Identify which cell holds the provided text, then report its (x, y) central coordinate. 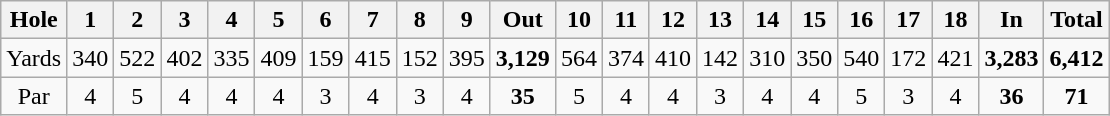
410 (672, 58)
15 (814, 20)
Hole (34, 20)
35 (522, 96)
36 (1012, 96)
142 (720, 58)
374 (626, 58)
409 (278, 58)
522 (138, 58)
2 (138, 20)
In (1012, 20)
16 (862, 20)
172 (908, 58)
71 (1076, 96)
13 (720, 20)
3,129 (522, 58)
350 (814, 58)
415 (372, 58)
3,283 (1012, 58)
402 (184, 58)
Total (1076, 20)
564 (578, 58)
14 (768, 20)
540 (862, 58)
10 (578, 20)
152 (420, 58)
421 (956, 58)
6,412 (1076, 58)
6 (326, 20)
159 (326, 58)
310 (768, 58)
9 (466, 20)
11 (626, 20)
7 (372, 20)
17 (908, 20)
1 (90, 20)
340 (90, 58)
Yards (34, 58)
335 (232, 58)
12 (672, 20)
18 (956, 20)
Par (34, 96)
Out (522, 20)
395 (466, 58)
8 (420, 20)
